Search for the cell housing the specified text and yield its (X, Y) center coordinate. 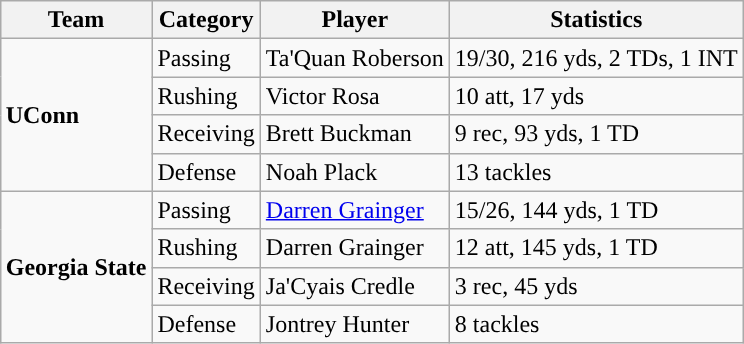
Victor Rosa (354, 96)
Noah Plack (354, 172)
9 rec, 93 yds, 1 TD (596, 134)
10 att, 17 yds (596, 96)
13 tackles (596, 172)
Jontrey Hunter (354, 324)
Statistics (596, 20)
15/26, 144 yds, 1 TD (596, 210)
UConn (76, 115)
Category (206, 20)
8 tackles (596, 324)
Ta'Quan Roberson (354, 58)
3 rec, 45 yds (596, 286)
12 att, 145 yds, 1 TD (596, 248)
Ja'Cyais Credle (354, 286)
Team (76, 20)
Player (354, 20)
Brett Buckman (354, 134)
19/30, 216 yds, 2 TDs, 1 INT (596, 58)
Georgia State (76, 267)
